Pinpoint the cell where the given text exists, returning its (x, y) midpoint coordinate. 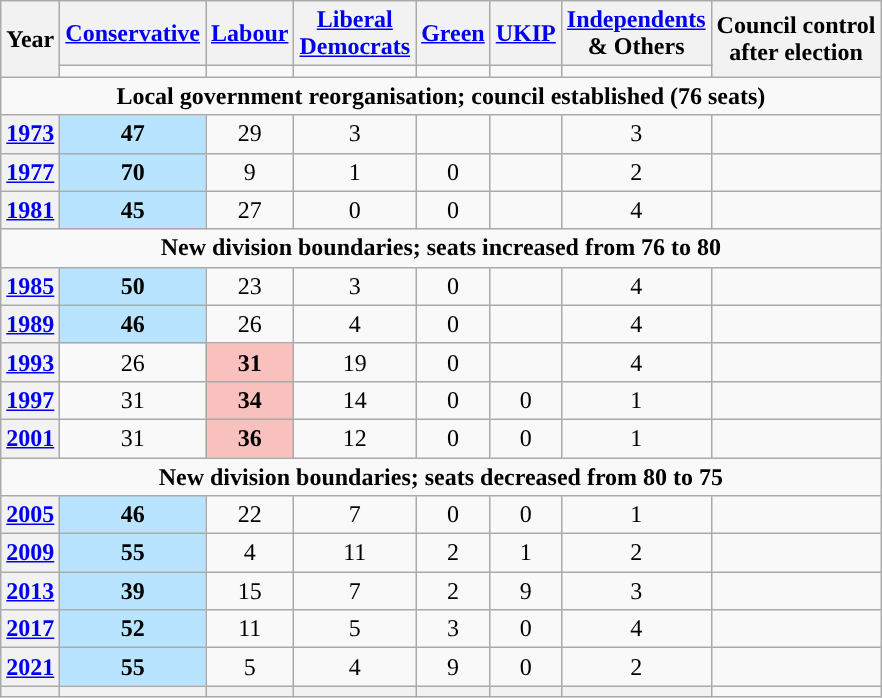
47 (133, 134)
1993 (30, 362)
14 (355, 400)
UKIP (526, 34)
Council controlafter election (796, 39)
1997 (30, 400)
1977 (30, 172)
2001 (30, 438)
Conservative (133, 34)
19 (355, 362)
22 (250, 515)
50 (133, 286)
New division boundaries; seats increased from 76 to 80 (441, 248)
2013 (30, 591)
2005 (30, 515)
Green (454, 34)
45 (133, 210)
1973 (30, 134)
70 (133, 172)
Labour (250, 34)
29 (250, 134)
27 (250, 210)
2009 (30, 553)
1989 (30, 324)
34 (250, 400)
Independents& Others (636, 34)
Year (30, 39)
1981 (30, 210)
52 (133, 629)
1985 (30, 286)
36 (250, 438)
12 (355, 438)
15 (250, 591)
Local government reorganisation; council established (76 seats) (441, 96)
39 (133, 591)
2017 (30, 629)
2021 (30, 667)
23 (250, 286)
New division boundaries; seats decreased from 80 to 75 (441, 477)
Liberal Democrats (355, 34)
